Detect which cell encompasses the target text, then output its (x, y) center coordinate. 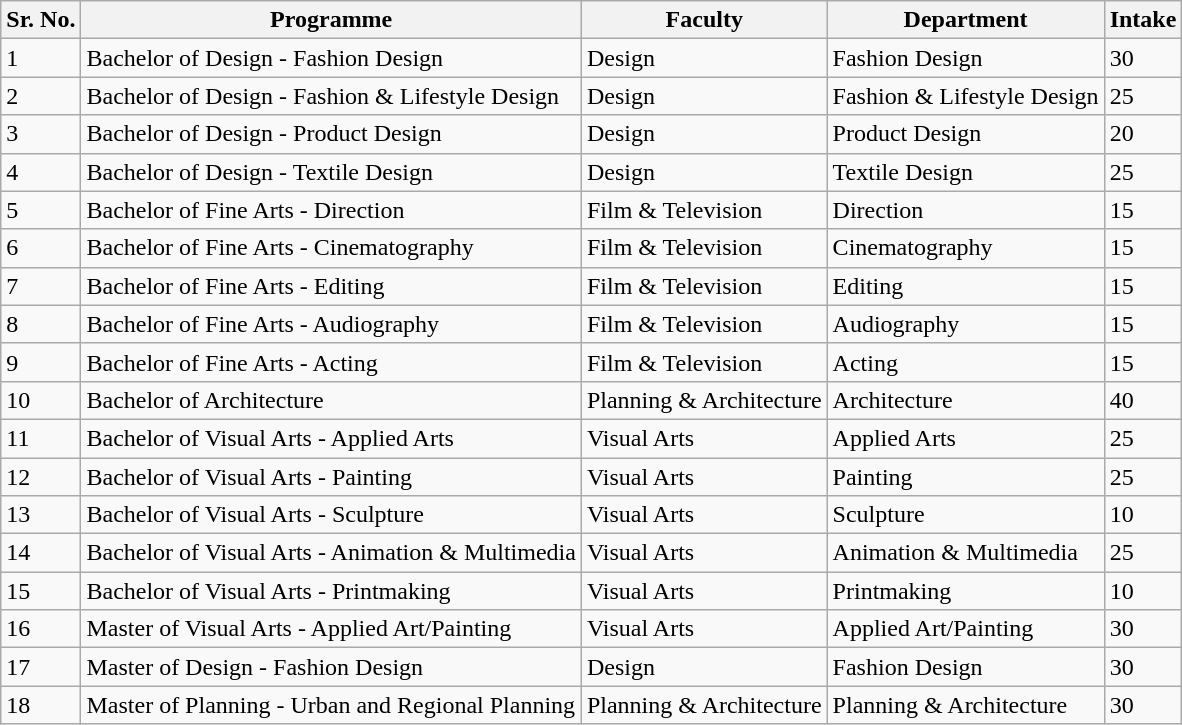
Bachelor of Architecture (331, 400)
Acting (966, 362)
11 (41, 438)
Intake (1143, 20)
Faculty (704, 20)
Bachelor of Visual Arts - Printmaking (331, 591)
Animation & Multimedia (966, 553)
Department (966, 20)
Painting (966, 477)
6 (41, 248)
9 (41, 362)
Textile Design (966, 172)
Master of Planning - Urban and Regional Planning (331, 705)
Bachelor of Fine Arts - Direction (331, 210)
Sr. No. (41, 20)
Bachelor of Design - Fashion Design (331, 58)
20 (1143, 134)
17 (41, 667)
Master of Visual Arts - Applied Art/Painting (331, 629)
Bachelor of Design - Fashion & Lifestyle Design (331, 96)
2 (41, 96)
3 (41, 134)
Applied Art/Painting (966, 629)
Product Design (966, 134)
Applied Arts (966, 438)
Bachelor of Design - Product Design (331, 134)
Architecture (966, 400)
Bachelor of Fine Arts - Audiography (331, 324)
Bachelor of Visual Arts - Animation & Multimedia (331, 553)
5 (41, 210)
Editing (966, 286)
1 (41, 58)
40 (1143, 400)
14 (41, 553)
8 (41, 324)
Bachelor of Fine Arts - Acting (331, 362)
Printmaking (966, 591)
Cinematography (966, 248)
Bachelor of Visual Arts - Painting (331, 477)
Direction (966, 210)
Bachelor of Fine Arts - Editing (331, 286)
16 (41, 629)
Fashion & Lifestyle Design (966, 96)
Bachelor of Visual Arts - Applied Arts (331, 438)
7 (41, 286)
Audiography (966, 324)
Sculpture (966, 515)
Master of Design - Fashion Design (331, 667)
Programme (331, 20)
Bachelor of Design - Textile Design (331, 172)
12 (41, 477)
18 (41, 705)
Bachelor of Visual Arts - Sculpture (331, 515)
4 (41, 172)
13 (41, 515)
Bachelor of Fine Arts - Cinematography (331, 248)
